Find where the given text appears and provide that cell's center as [X, Y] coordinate. 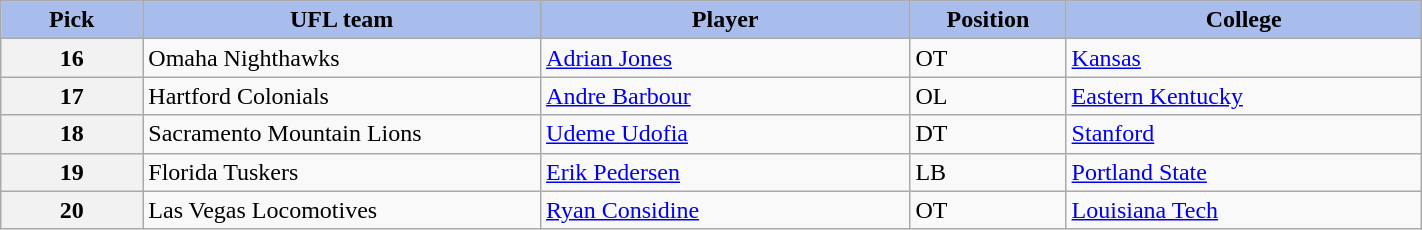
Ryan Considine [726, 210]
Sacramento Mountain Lions [342, 134]
17 [72, 96]
Omaha Nighthawks [342, 58]
OL [988, 96]
Andre Barbour [726, 96]
16 [72, 58]
DT [988, 134]
Erik Pedersen [726, 172]
College [1244, 20]
Adrian Jones [726, 58]
Stanford [1244, 134]
Portland State [1244, 172]
Eastern Kentucky [1244, 96]
Player [726, 20]
UFL team [342, 20]
Udeme Udofia [726, 134]
Pick [72, 20]
Las Vegas Locomotives [342, 210]
19 [72, 172]
18 [72, 134]
Hartford Colonials [342, 96]
20 [72, 210]
Kansas [1244, 58]
Louisiana Tech [1244, 210]
Position [988, 20]
LB [988, 172]
Florida Tuskers [342, 172]
